For the text-containing cell, return its midpoint in (x, y) coordinate format. 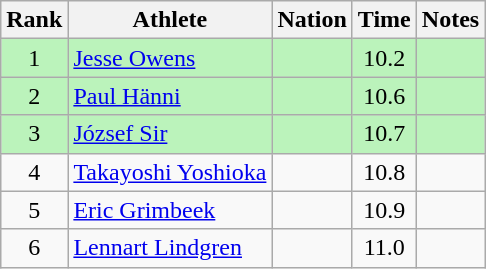
Nation (312, 20)
4 (34, 172)
Time (384, 20)
1 (34, 58)
5 (34, 210)
10.9 (384, 210)
10.6 (384, 96)
10.2 (384, 58)
József Sir (170, 134)
Rank (34, 20)
3 (34, 134)
Lennart Lindgren (170, 248)
10.7 (384, 134)
Notes (450, 20)
6 (34, 248)
11.0 (384, 248)
Jesse Owens (170, 58)
10.8 (384, 172)
Eric Grimbeek (170, 210)
2 (34, 96)
Paul Hänni (170, 96)
Takayoshi Yoshioka (170, 172)
Athlete (170, 20)
